Output the [X, Y] coordinate of the center of the cell containing the given text.  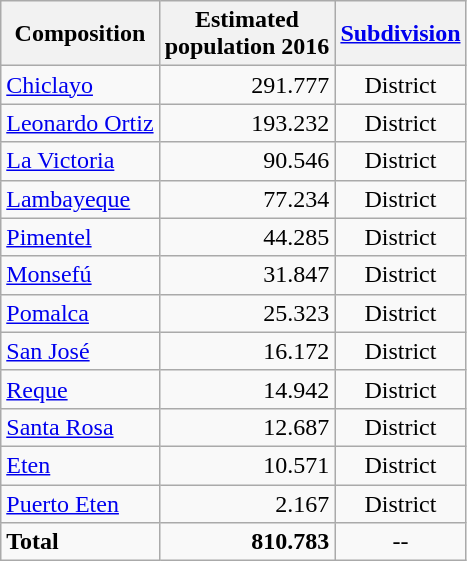
2.167 [247, 503]
31.847 [247, 275]
Leonardo Ortiz [80, 123]
12.687 [247, 427]
San José [80, 351]
Pimentel [80, 237]
Reque [80, 389]
14.942 [247, 389]
Subdivision [400, 34]
90.546 [247, 161]
Pomalca [80, 313]
291.777 [247, 85]
193.232 [247, 123]
Lambayeque [80, 199]
44.285 [247, 237]
16.172 [247, 351]
La Victoria [80, 161]
10.571 [247, 465]
Total [80, 542]
Composition [80, 34]
Eten [80, 465]
Puerto Eten [80, 503]
Estimated population 2016 [247, 34]
Chiclayo [80, 85]
-- [400, 542]
Monsefú [80, 275]
810.783 [247, 542]
Santa Rosa [80, 427]
25.323 [247, 313]
77.234 [247, 199]
